Extract the [x, y] coordinate from the center of the cell holding the provided text.  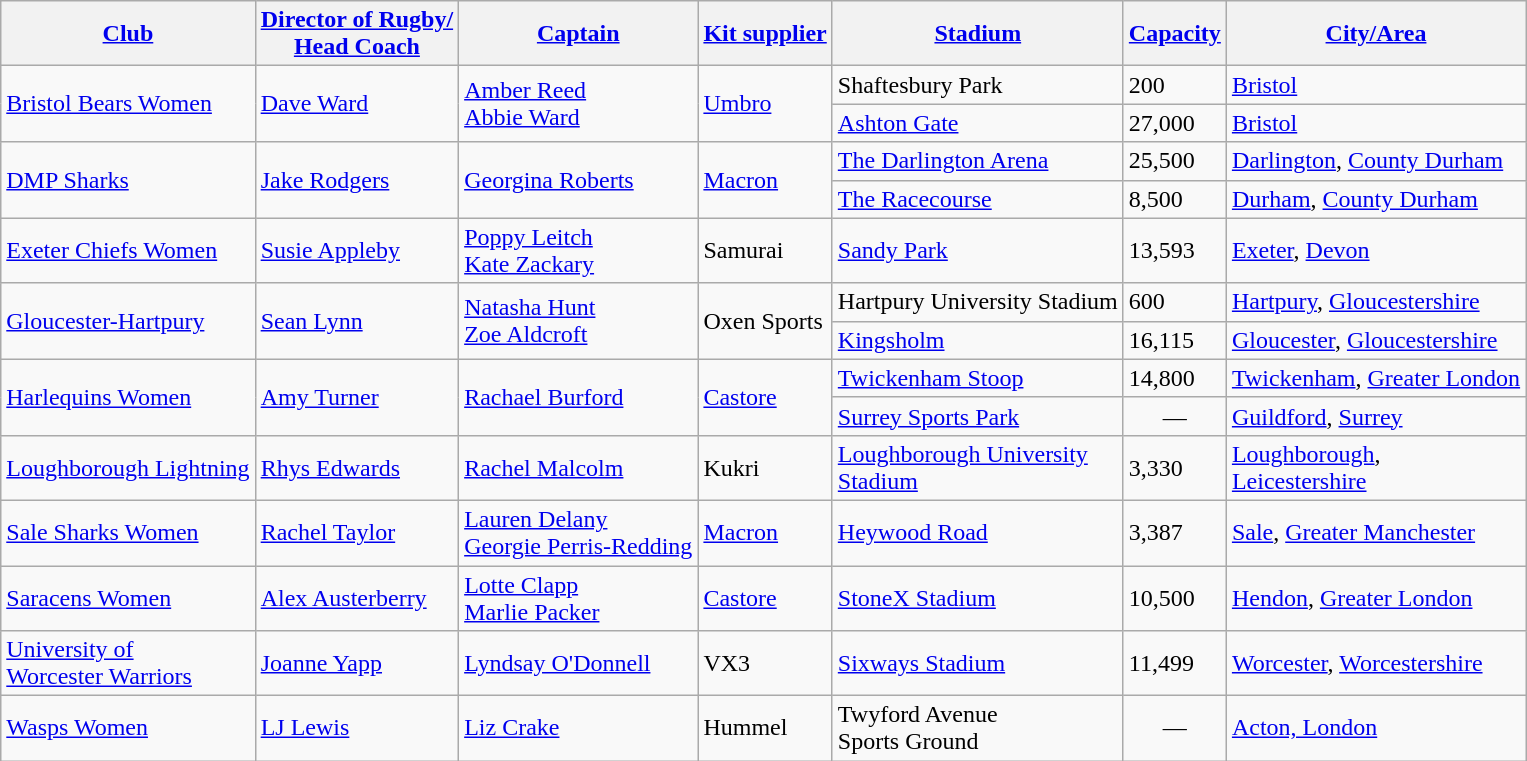
13,593 [1174, 250]
27,000 [1174, 123]
Rhys Edwards [356, 468]
Exeter Chiefs Women [128, 250]
Loughborough Lightning [128, 468]
Susie Appleby [356, 250]
Durham, County Durham [1376, 199]
3,387 [1174, 532]
200 [1174, 85]
Lauren Delany Georgie Perris-Redding [578, 532]
Amber Reed Abbie Ward [578, 104]
Lyndsay O'Donnell [578, 664]
Darlington, County Durham [1376, 161]
University ofWorcester Warriors [128, 664]
Twickenham, Greater London [1376, 378]
Rachel Taylor [356, 532]
Oxen Sports [765, 321]
Sale, Greater Manchester [1376, 532]
Lotte Clapp Marlie Packer [578, 598]
Club [128, 34]
Kingsholm [978, 340]
25,500 [1174, 161]
Sale Sharks Women [128, 532]
600 [1174, 302]
Rachael Burford [578, 397]
11,499 [1174, 664]
Harlequins Women [128, 397]
3,330 [1174, 468]
LJ Lewis [356, 728]
Samurai [765, 250]
Hartpury University Stadium [978, 302]
The Darlington Arena [978, 161]
Dave Ward [356, 104]
Twickenham Stoop [978, 378]
Umbro [765, 104]
Wasps Women [128, 728]
StoneX Stadium [978, 598]
Georgina Roberts [578, 180]
Capacity [1174, 34]
8,500 [1174, 199]
Rachel Malcolm [578, 468]
Captain [578, 34]
Guildford, Surrey [1376, 416]
Surrey Sports Park [978, 416]
Saracens Women [128, 598]
Loughborough,Leicestershire [1376, 468]
Liz Crake [578, 728]
16,115 [1174, 340]
Exeter, Devon [1376, 250]
Gloucester-Hartpury [128, 321]
Sean Lynn [356, 321]
Joanne Yapp [356, 664]
Hendon, Greater London [1376, 598]
Hummel [765, 728]
Kukri [765, 468]
Stadium [978, 34]
Twyford AvenueSports Ground [978, 728]
Bristol Bears Women [128, 104]
DMP Sharks [128, 180]
VX3 [765, 664]
Director of Rugby/Head Coach [356, 34]
Sandy Park [978, 250]
City/Area [1376, 34]
Hartpury, Gloucestershire [1376, 302]
Worcester, Worcestershire [1376, 664]
14,800 [1174, 378]
Loughborough UniversityStadium [978, 468]
Kit supplier [765, 34]
Heywood Road [978, 532]
The Racecourse [978, 199]
Poppy Leitch Kate Zackary [578, 250]
Acton, London [1376, 728]
Gloucester, Gloucestershire [1376, 340]
Sixways Stadium [978, 664]
Natasha Hunt Zoe Aldcroft [578, 321]
10,500 [1174, 598]
Alex Austerberry [356, 598]
Jake Rodgers [356, 180]
Shaftesbury Park [978, 85]
Ashton Gate [978, 123]
Amy Turner [356, 397]
